Detect which cell encompasses the target text, then output its (X, Y) center coordinate. 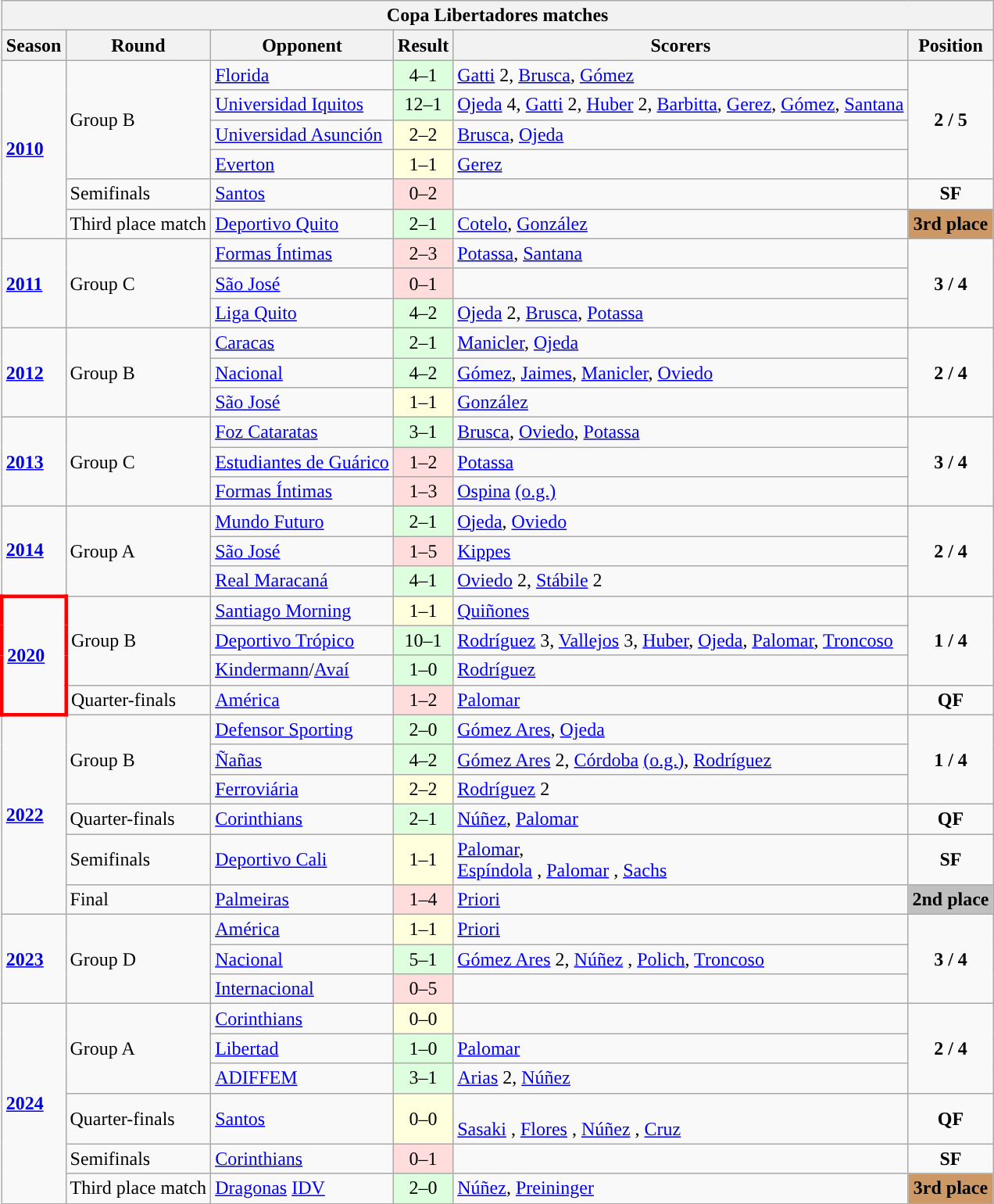
Ojeda, Oviedo (681, 521)
Deportivo Trópico (302, 640)
Libertad (302, 1048)
2024 (34, 1104)
Estudiantes de Guárico (302, 462)
Brusca, Oviedo, Potassa (681, 432)
0–5 (423, 989)
12–1 (423, 105)
Quiñones (681, 611)
Núñez, Preininger (681, 1188)
Universidad Iquitos (302, 105)
Kindermann/Avaí (302, 670)
Potassa, Santana (681, 253)
Ferroviária (302, 789)
2 / 5 (950, 120)
Cotelo, González (681, 224)
Deportivo Cali (302, 858)
Gómez Ares, Ojeda (681, 729)
2011 (34, 283)
Final (138, 900)
Kippes (681, 551)
Arias 2, Núñez (681, 1078)
Result (423, 45)
10–1 (423, 640)
2020 (34, 655)
Sasaki , Flores , Núñez , Cruz (681, 1118)
2022 (34, 815)
Caracas (302, 342)
Real Maracaná (302, 581)
1–3 (423, 492)
Internacional (302, 989)
ADIFFEM (302, 1078)
Copa Libertadores matches (497, 16)
Potassa (681, 462)
Mundo Futuro (302, 521)
Round (138, 45)
Palomar, Espíndola , Palomar , Sachs (681, 858)
Palmeiras (302, 900)
2014 (34, 551)
Brusca, Ojeda (681, 134)
Gómez Ares 2, Córdoba (o.g.), Rodríguez (681, 759)
Santiago Morning (302, 611)
Núñez, Palomar (681, 819)
Rodríguez 2 (681, 789)
Manicler, Ojeda (681, 342)
Position (950, 45)
Rodríguez 3, Vallejos 3, Huber, Ojeda, Palomar, Troncoso (681, 640)
Ñañas (302, 759)
0–2 (423, 194)
Gómez, Jaimes, Manicler, Oviedo (681, 373)
Deportivo Quito (302, 224)
Opponent (302, 45)
Rodríguez (681, 670)
2013 (34, 462)
2010 (34, 149)
Gatti 2, Brusca, Gómez (681, 75)
Ospina (o.g.) (681, 492)
Foz Cataratas (302, 432)
Season (34, 45)
Universidad Asunción (302, 134)
1–5 (423, 551)
2nd place (950, 900)
Ojeda 4, Gatti 2, Huber 2, Barbitta, Gerez, Gómez, Santana (681, 105)
Defensor Sporting (302, 729)
Dragonas IDV (302, 1188)
González (681, 403)
2023 (34, 959)
2012 (34, 372)
Gómez Ares 2, Núñez , Polich, Troncoso (681, 959)
1–4 (423, 900)
Ojeda 2, Brusca, Potassa (681, 313)
Scorers (681, 45)
Oviedo 2, Stábile 2 (681, 581)
Liga Quito (302, 313)
2–3 (423, 253)
Gerez (681, 164)
Group D (138, 959)
Florida (302, 75)
5–1 (423, 959)
Everton (302, 164)
